Detect which cell encompasses the target text, then output its (X, Y) center coordinate. 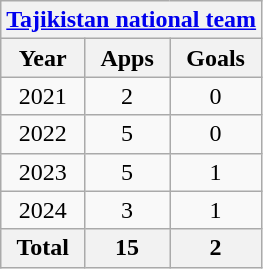
15 (128, 248)
Total (43, 248)
2022 (43, 134)
2021 (43, 96)
Year (43, 58)
Apps (128, 58)
2024 (43, 210)
Tajikistan national team (132, 20)
3 (128, 210)
2023 (43, 172)
Goals (216, 58)
